Pinpoint the cell where the given text exists, returning its (X, Y) midpoint coordinate. 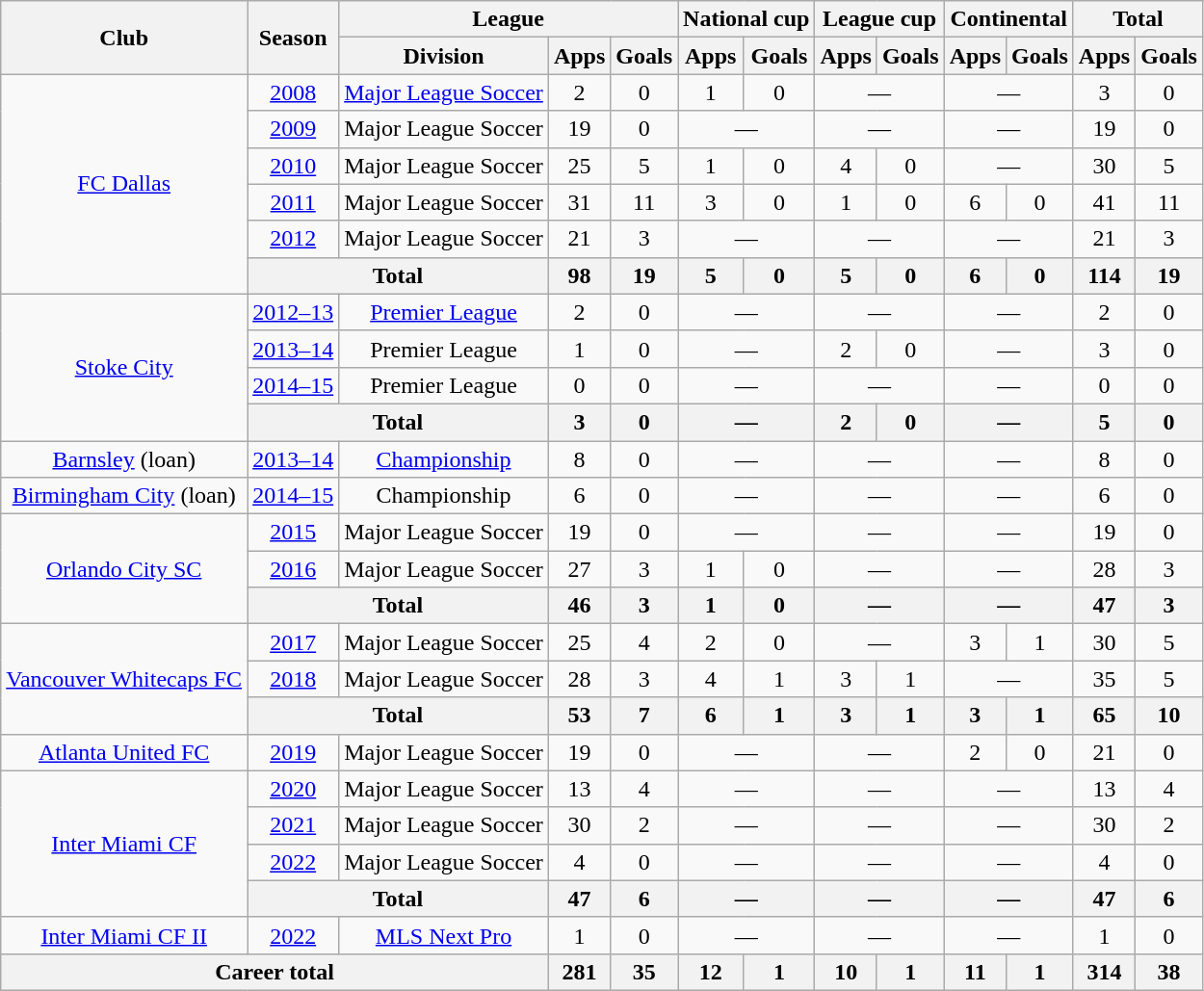
League (509, 19)
2019 (293, 752)
League cup (879, 19)
7 (644, 716)
Continental (1008, 19)
Birmingham City (loan) (124, 496)
Division (444, 56)
31 (579, 202)
Stoke City (124, 367)
27 (579, 569)
Season (293, 38)
Orlando City SC (124, 569)
2012–13 (293, 312)
2021 (293, 825)
2011 (293, 202)
Vancouver Whitecaps FC (124, 679)
53 (579, 716)
National cup (746, 19)
2015 (293, 533)
2012 (293, 239)
2009 (293, 129)
2010 (293, 166)
2017 (293, 642)
2016 (293, 569)
46 (579, 606)
Atlanta United FC (124, 752)
FC Dallas (124, 184)
MLS Next Pro (444, 935)
65 (1104, 716)
Inter Miami CF (124, 844)
Inter Miami CF II (124, 935)
314 (1104, 972)
2018 (293, 679)
2008 (293, 92)
98 (579, 275)
114 (1104, 275)
Club (124, 38)
38 (1169, 972)
281 (579, 972)
41 (1104, 202)
12 (711, 972)
2020 (293, 789)
Barnsley (loan) (124, 459)
Career total (275, 972)
